Output the (x, y) coordinate of the center of the cell containing the given text.  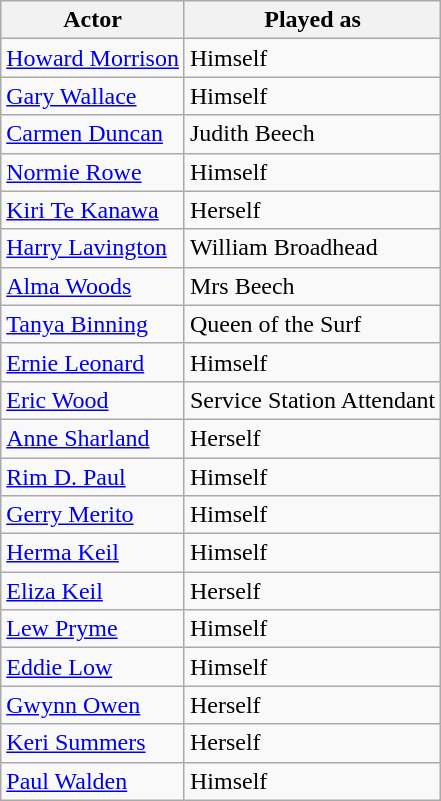
Judith Beech (312, 134)
Alma Woods (93, 286)
Carmen Duncan (93, 134)
Anne Sharland (93, 438)
Keri Summers (93, 743)
Ernie Leonard (93, 362)
Gwynn Owen (93, 705)
William Broadhead (312, 248)
Eddie Low (93, 667)
Eric Wood (93, 400)
Service Station Attendant (312, 400)
Eliza Keil (93, 591)
Lew Pryme (93, 629)
Howard Morrison (93, 58)
Played as (312, 20)
Mrs Beech (312, 286)
Gary Wallace (93, 96)
Herma Keil (93, 553)
Kiri Te Kanawa (93, 210)
Paul Walden (93, 781)
Harry Lavington (93, 248)
Queen of the Surf (312, 324)
Actor (93, 20)
Normie Rowe (93, 172)
Gerry Merito (93, 515)
Tanya Binning (93, 324)
Rim D. Paul (93, 477)
